Pinpoint the cell where the given text exists, returning its [x, y] midpoint coordinate. 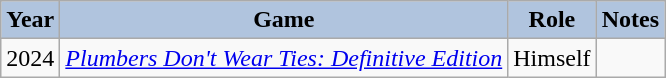
Himself [552, 58]
Notes [630, 20]
Game [284, 20]
Year [30, 20]
Role [552, 20]
Plumbers Don't Wear Ties: Definitive Edition [284, 58]
2024 [30, 58]
